Scan for the cell matching the given text and deliver its (x, y) coordinate at center. 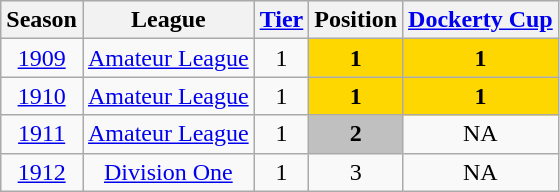
Position (356, 20)
League (168, 20)
Dockerty Cup (481, 20)
Tier (282, 20)
Division One (168, 172)
3 (356, 172)
2 (356, 134)
Season (42, 20)
1910 (42, 96)
1912 (42, 172)
1911 (42, 134)
1909 (42, 58)
